Determine the [x, y] coordinate at the center of the cell enclosing the given text.  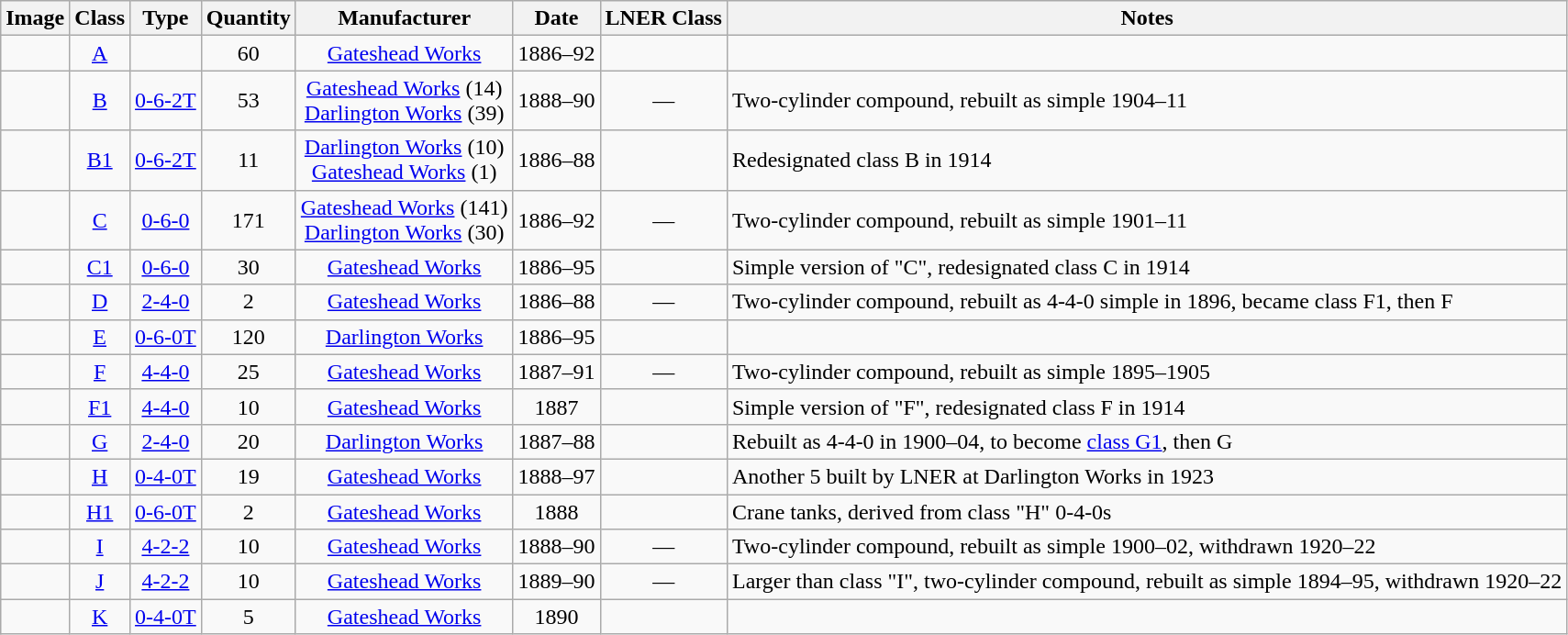
Crane tanks, derived from class "H" 0-4-0s [1147, 511]
F [100, 372]
B [100, 101]
1888–97 [556, 476]
LNER Class [663, 18]
J [100, 582]
1889–90 [556, 582]
I [100, 547]
20 [248, 441]
1887–91 [556, 372]
C1 [100, 267]
19 [248, 476]
Redesignated class B in 1914 [1147, 160]
120 [248, 337]
Class [100, 18]
Image [35, 18]
F1 [100, 407]
Notes [1147, 18]
Darlington Works (10)Gateshead Works (1) [404, 160]
H1 [100, 511]
Two-cylinder compound, rebuilt as 4-4-0 simple in 1896, became class F1, then F [1147, 302]
Gateshead Works (14)Darlington Works (39) [404, 101]
25 [248, 372]
K [100, 617]
Quantity [248, 18]
Simple version of "F", redesignated class F in 1914 [1147, 407]
Manufacturer [404, 18]
30 [248, 267]
Two-cylinder compound, rebuilt as simple 1900–02, withdrawn 1920–22 [1147, 547]
1888 [556, 511]
Simple version of "C", redesignated class C in 1914 [1147, 267]
Another 5 built by LNER at Darlington Works in 1923 [1147, 476]
53 [248, 101]
11 [248, 160]
A [100, 53]
Two-cylinder compound, rebuilt as simple 1901–11 [1147, 220]
D [100, 302]
C [100, 220]
Type [166, 18]
H [100, 476]
60 [248, 53]
171 [248, 220]
B1 [100, 160]
1887 [556, 407]
Rebuilt as 4-4-0 in 1900–04, to become class G1, then G [1147, 441]
1890 [556, 617]
E [100, 337]
Date [556, 18]
Gateshead Works (141)Darlington Works (30) [404, 220]
Larger than class "I", two-cylinder compound, rebuilt as simple 1894–95, withdrawn 1920–22 [1147, 582]
G [100, 441]
5 [248, 617]
1887–88 [556, 441]
Two-cylinder compound, rebuilt as simple 1904–11 [1147, 101]
Two-cylinder compound, rebuilt as simple 1895–1905 [1147, 372]
